Locate the cell with the specified text and output its [X, Y] center coordinate. 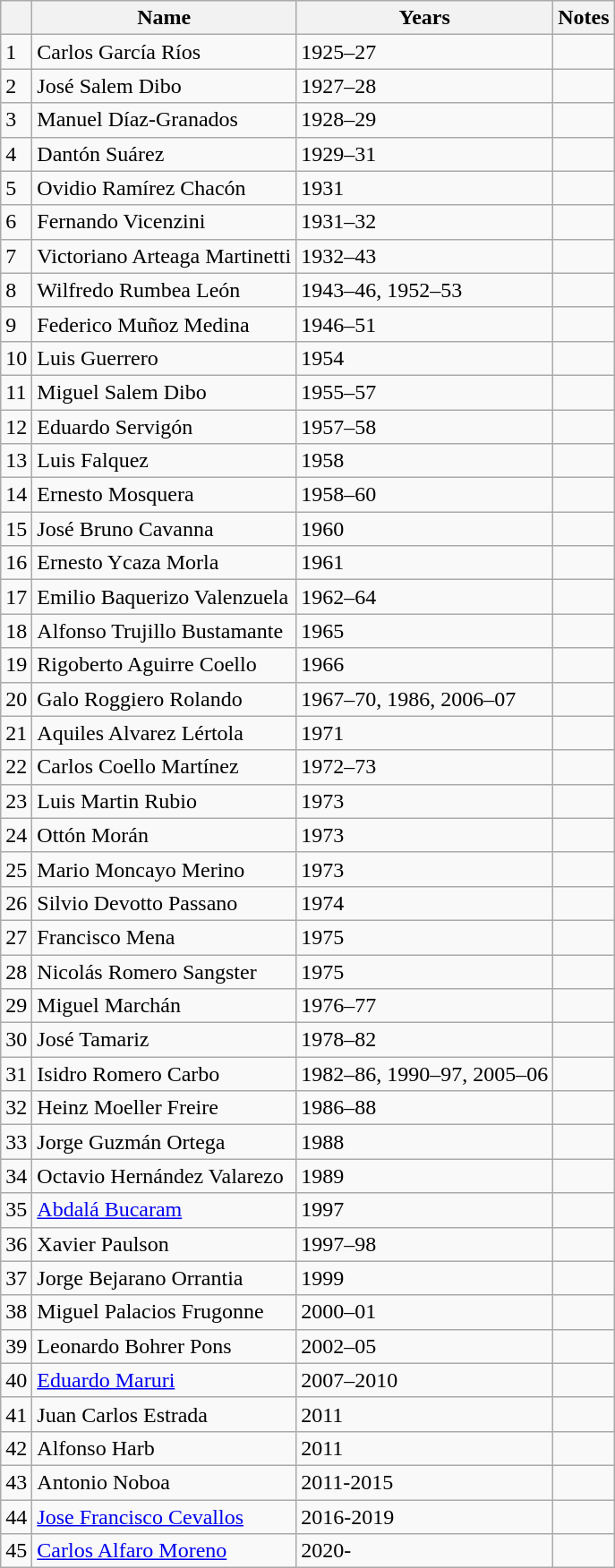
1958–60 [424, 495]
1962–64 [424, 597]
Mario Moncayo Merino [165, 869]
2007–2010 [424, 1380]
Alfonso Harb [165, 1448]
José Tamariz [165, 1040]
22 [16, 767]
41 [16, 1414]
1955–57 [424, 392]
21 [16, 733]
11 [16, 392]
Heinz Moeller Freire [165, 1108]
Jose Francisco Cevallos [165, 1517]
Rigoberto Aguirre Coello [165, 665]
12 [16, 427]
42 [16, 1448]
25 [16, 869]
1928–29 [424, 120]
31 [16, 1074]
1946–51 [424, 324]
Ovidio Ramírez Chacón [165, 188]
2020- [424, 1551]
1932–43 [424, 256]
17 [16, 597]
1989 [424, 1176]
16 [16, 563]
29 [16, 1006]
Emilio Baquerizo Valenzuela [165, 597]
1997 [424, 1210]
Antonio Noboa [165, 1482]
Octavio Hernández Valarezo [165, 1176]
1974 [424, 903]
Miguel Palacios Frugonne [165, 1312]
Luis Guerrero [165, 358]
18 [16, 631]
José Bruno Cavanna [165, 529]
1997–98 [424, 1244]
27 [16, 937]
Carlos García Ríos [165, 52]
Luis Martin Rubio [165, 801]
1957–58 [424, 427]
6 [16, 222]
Juan Carlos Estrada [165, 1414]
Wilfredo Rumbea León [165, 290]
13 [16, 461]
Jorge Guzmán Ortega [165, 1142]
Miguel Salem Dibo [165, 392]
39 [16, 1346]
Luis Falquez [165, 461]
30 [16, 1040]
1960 [424, 529]
Ernesto Ycaza Morla [165, 563]
1966 [424, 665]
10 [16, 358]
14 [16, 495]
32 [16, 1108]
1967–70, 1986, 2006–07 [424, 699]
24 [16, 835]
20 [16, 699]
Galo Roggiero Rolando [165, 699]
2011-2015 [424, 1482]
1931–32 [424, 222]
2 [16, 86]
28 [16, 971]
Years [424, 18]
26 [16, 903]
Isidro Romero Carbo [165, 1074]
5 [16, 188]
8 [16, 290]
Carlos Coello Martínez [165, 767]
38 [16, 1312]
40 [16, 1380]
1931 [424, 188]
45 [16, 1551]
1988 [424, 1142]
2016-2019 [424, 1517]
Fernando Vicenzini [165, 222]
1999 [424, 1278]
2002–05 [424, 1346]
Abdalá Bucaram [165, 1210]
1961 [424, 563]
4 [16, 154]
1965 [424, 631]
1954 [424, 358]
Xavier Paulson [165, 1244]
1986–88 [424, 1108]
1978–82 [424, 1040]
1976–77 [424, 1006]
1971 [424, 733]
Alfonso Trujillo Bustamante [165, 631]
Eduardo Maruri [165, 1380]
Victoriano Arteaga Martinetti [165, 256]
1925–27 [424, 52]
Eduardo Servigón [165, 427]
Ottón Morán [165, 835]
Carlos Alfaro Moreno [165, 1551]
José Salem Dibo [165, 86]
37 [16, 1278]
Jorge Bejarano Orrantia [165, 1278]
15 [16, 529]
Francisco Mena [165, 937]
2000–01 [424, 1312]
1972–73 [424, 767]
3 [16, 120]
Federico Muñoz Medina [165, 324]
Notes [584, 18]
Manuel Díaz-Granados [165, 120]
Ernesto Mosquera [165, 495]
Dantón Suárez [165, 154]
44 [16, 1517]
9 [16, 324]
35 [16, 1210]
34 [16, 1176]
1927–28 [424, 86]
1 [16, 52]
19 [16, 665]
Name [165, 18]
36 [16, 1244]
1943–46, 1952–53 [424, 290]
7 [16, 256]
Aquiles Alvarez Lértola [165, 733]
Miguel Marchán [165, 1006]
Silvio Devotto Passano [165, 903]
1929–31 [424, 154]
1982–86, 1990–97, 2005–06 [424, 1074]
33 [16, 1142]
43 [16, 1482]
Leonardo Bohrer Pons [165, 1346]
Nicolás Romero Sangster [165, 971]
23 [16, 801]
1958 [424, 461]
